Scan for the cell matching the given text and deliver its [X, Y] coordinate at center. 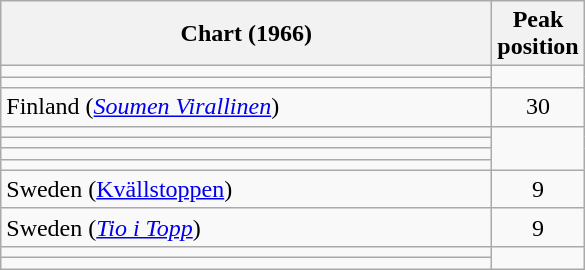
Peakposition [538, 34]
Finland (Soumen Virallinen) [246, 107]
Sweden (Kvällstoppen) [246, 189]
Chart (1966) [246, 34]
Sweden (Tio i Topp) [246, 227]
30 [538, 107]
